Output the [X, Y] coordinate of the center of the cell containing the given text.  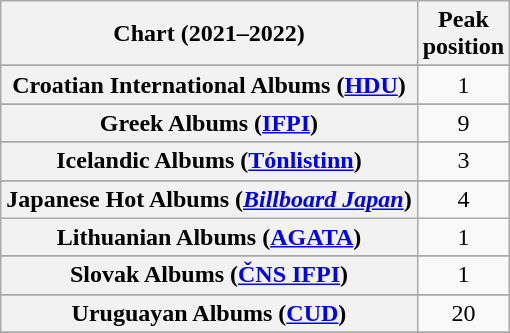
Uruguayan Albums (CUD) [209, 313]
Japanese Hot Albums (Billboard Japan) [209, 199]
Peakposition [463, 34]
Greek Albums (IFPI) [209, 123]
20 [463, 313]
4 [463, 199]
Icelandic Albums (Tónlistinn) [209, 161]
3 [463, 161]
Lithuanian Albums (AGATA) [209, 237]
9 [463, 123]
Chart (2021–2022) [209, 34]
Slovak Albums (ČNS IFPI) [209, 275]
Croatian International Albums (HDU) [209, 85]
